Scan for the cell matching the given text and deliver its (X, Y) coordinate at center. 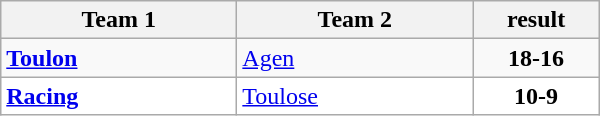
18-16 (536, 58)
Toulon (119, 58)
10-9 (536, 96)
Team 1 (119, 20)
Toulose (355, 96)
Racing (119, 96)
Team 2 (355, 20)
Agen (355, 58)
result (536, 20)
